Scan for the cell matching the given text and deliver its (x, y) coordinate at center. 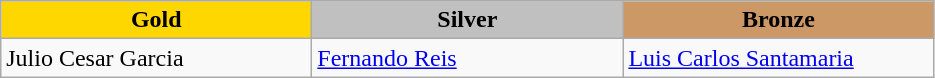
Silver (468, 20)
Bronze (778, 20)
Julio Cesar Garcia (156, 58)
Luis Carlos Santamaria (778, 58)
Gold (156, 20)
Fernando Reis (468, 58)
